Capture the cell that displays the provided text and extract its (x, y) central coordinate. 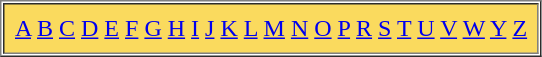
A B C D E F G H I J K L M N O P R S T U V W Y Z (271, 28)
